Provide the (X, Y) coordinate of the cell's center where the given text is located.  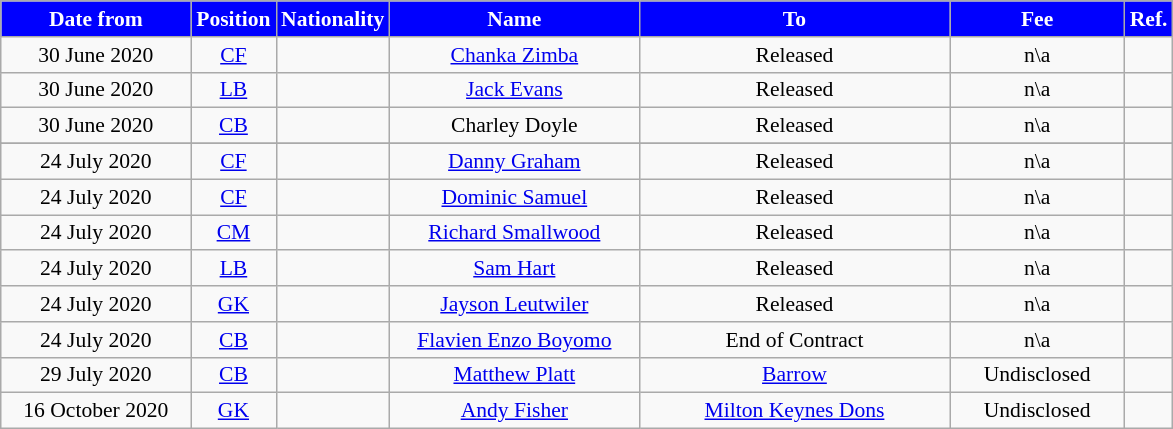
Nationality (332, 19)
Fee (1038, 19)
Name (514, 19)
Date from (96, 19)
Jack Evans (514, 90)
Chanka Zimba (514, 55)
Danny Graham (514, 162)
Milton Keynes Dons (794, 411)
Ref. (1149, 19)
16 October 2020 (96, 411)
Barrow (794, 375)
Dominic Samuel (514, 197)
CM (234, 233)
Jayson Leutwiler (514, 304)
29 July 2020 (96, 375)
Matthew Platt (514, 375)
Position (234, 19)
Richard Smallwood (514, 233)
Andy Fisher (514, 411)
To (794, 19)
Charley Doyle (514, 126)
Sam Hart (514, 269)
Flavien Enzo Boyomo (514, 340)
End of Contract (794, 340)
